Capture the cell that displays the provided text and extract its [X, Y] central coordinate. 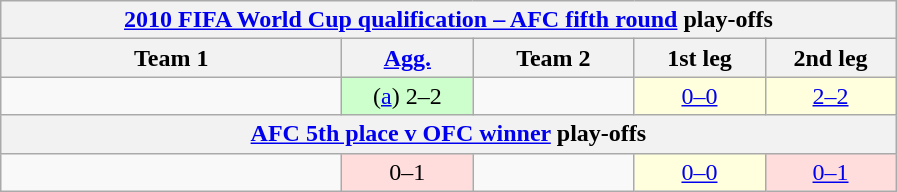
1st leg [700, 58]
AFC 5th place v OFC winner play-offs [448, 134]
2–2 [830, 96]
2010 FIFA World Cup qualification – AFC fifth round play-offs [448, 20]
Agg. [408, 58]
(a) 2–2 [408, 96]
Team 1 [172, 58]
Team 2 [554, 58]
2nd leg [830, 58]
